Return [x, y] of the center of cell containing provided text 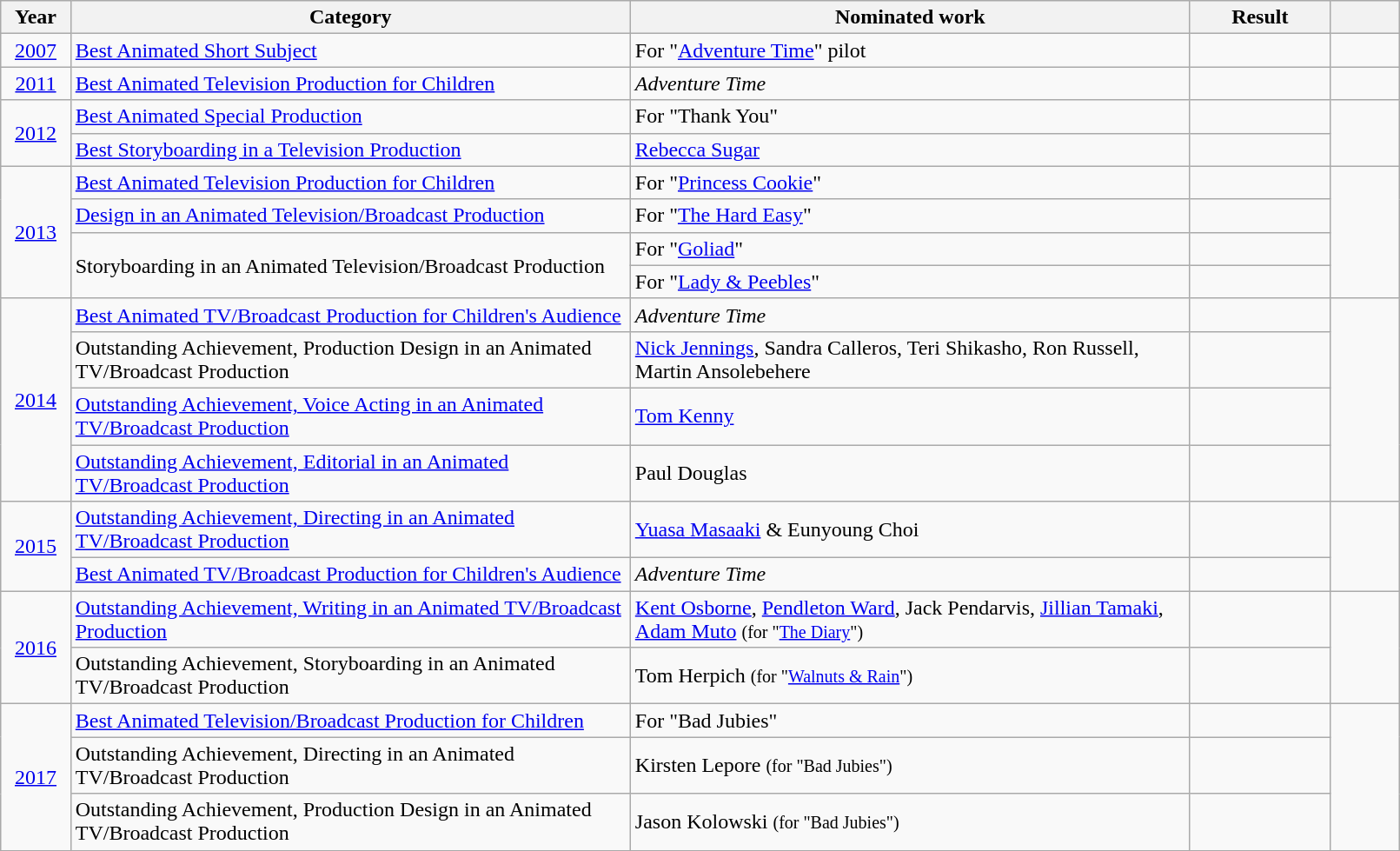
Kirsten Lepore (for "Bad Jubies") [910, 765]
2012 [36, 133]
Outstanding Achievement, Writing in an Animated TV/Broadcast Production [350, 619]
Outstanding Achievement, Storyboarding in an Animated TV/Broadcast Production [350, 676]
Result [1260, 17]
For "Princess Cookie" [910, 183]
2015 [36, 546]
2014 [36, 400]
Category [350, 17]
Yuasa Masaaki & Eunyoung Choi [910, 530]
Tom Herpich (for "Walnuts & Rain") [910, 676]
Best Animated Short Subject [350, 50]
Best Storyboarding in a Television Production [350, 150]
Tom Kenny [910, 416]
2007 [36, 50]
Nick Jennings, Sandra Calleros, Teri Shikasho, Ron Russell, Martin Ansolebehere [910, 360]
Nominated work [910, 17]
For "Bad Jubies" [910, 721]
2013 [36, 232]
Rebecca Sugar [910, 150]
Year [36, 17]
For "The Hard Easy" [910, 216]
Design in an Animated Television/Broadcast Production [350, 216]
For "Thank You" [910, 116]
For "Adventure Time" pilot [910, 50]
Outstanding Achievement, Editorial in an Animated TV/Broadcast Production [350, 473]
Kent Osborne, Pendleton Ward, Jack Pendarvis, Jillian Tamaki, Adam Muto (for "The Diary") [910, 619]
2011 [36, 83]
Best Animated Television/Broadcast Production for Children [350, 721]
For "Lady & Peebles" [910, 282]
Jason Kolowski (for "Bad Jubies") [910, 822]
2016 [36, 648]
Paul Douglas [910, 473]
Storyboarding in an Animated Television/Broadcast Production [350, 265]
Outstanding Achievement, Voice Acting in an Animated TV/Broadcast Production [350, 416]
Best Animated Special Production [350, 116]
2017 [36, 777]
For "Goliad" [910, 249]
